Identify which cell holds the provided text, then report its [x, y] central coordinate. 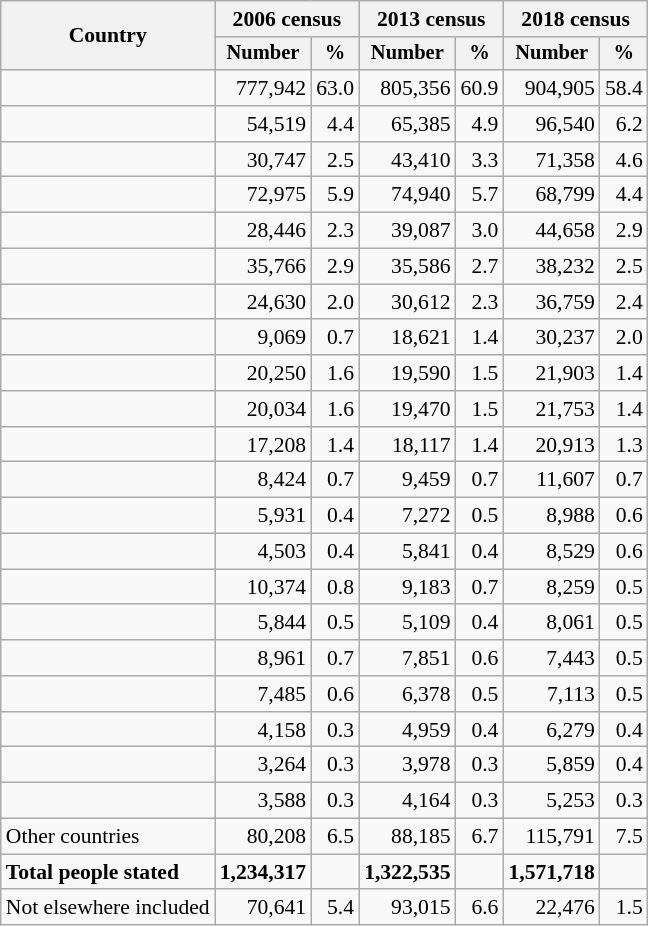
8,259 [551, 587]
1,234,317 [263, 872]
35,766 [263, 267]
22,476 [551, 908]
4.9 [480, 124]
4,959 [407, 730]
1,571,718 [551, 872]
8,529 [551, 552]
6,279 [551, 730]
5,844 [263, 623]
7,851 [407, 658]
6.2 [624, 124]
4,158 [263, 730]
5,859 [551, 765]
2.4 [624, 302]
777,942 [263, 88]
93,015 [407, 908]
38,232 [551, 267]
8,061 [551, 623]
5,253 [551, 801]
39,087 [407, 231]
30,612 [407, 302]
17,208 [263, 445]
2013 census [431, 19]
21,903 [551, 373]
8,961 [263, 658]
5.9 [335, 195]
18,621 [407, 338]
20,913 [551, 445]
4,503 [263, 552]
2.7 [480, 267]
9,183 [407, 587]
35,586 [407, 267]
6.7 [480, 837]
3,264 [263, 765]
Total people stated [108, 872]
6,378 [407, 694]
0.8 [335, 587]
5,109 [407, 623]
11,607 [551, 480]
18,117 [407, 445]
7,485 [263, 694]
805,356 [407, 88]
4,164 [407, 801]
24,630 [263, 302]
8,424 [263, 480]
8,988 [551, 516]
4.6 [624, 160]
Country [108, 36]
74,940 [407, 195]
9,069 [263, 338]
7,272 [407, 516]
904,905 [551, 88]
19,470 [407, 409]
3,588 [263, 801]
65,385 [407, 124]
71,358 [551, 160]
2018 census [575, 19]
44,658 [551, 231]
3.0 [480, 231]
7.5 [624, 837]
28,446 [263, 231]
7,113 [551, 694]
6.5 [335, 837]
60.9 [480, 88]
Not elsewhere included [108, 908]
5,931 [263, 516]
19,590 [407, 373]
96,540 [551, 124]
2006 census [287, 19]
80,208 [263, 837]
7,443 [551, 658]
9,459 [407, 480]
1,322,535 [407, 872]
1.3 [624, 445]
20,250 [263, 373]
5,841 [407, 552]
20,034 [263, 409]
58.4 [624, 88]
68,799 [551, 195]
10,374 [263, 587]
21,753 [551, 409]
30,747 [263, 160]
63.0 [335, 88]
5.7 [480, 195]
30,237 [551, 338]
3,978 [407, 765]
54,519 [263, 124]
3.3 [480, 160]
36,759 [551, 302]
88,185 [407, 837]
6.6 [480, 908]
115,791 [551, 837]
Other countries [108, 837]
72,975 [263, 195]
70,641 [263, 908]
5.4 [335, 908]
43,410 [407, 160]
